Return (x, y) of the center of cell containing provided text 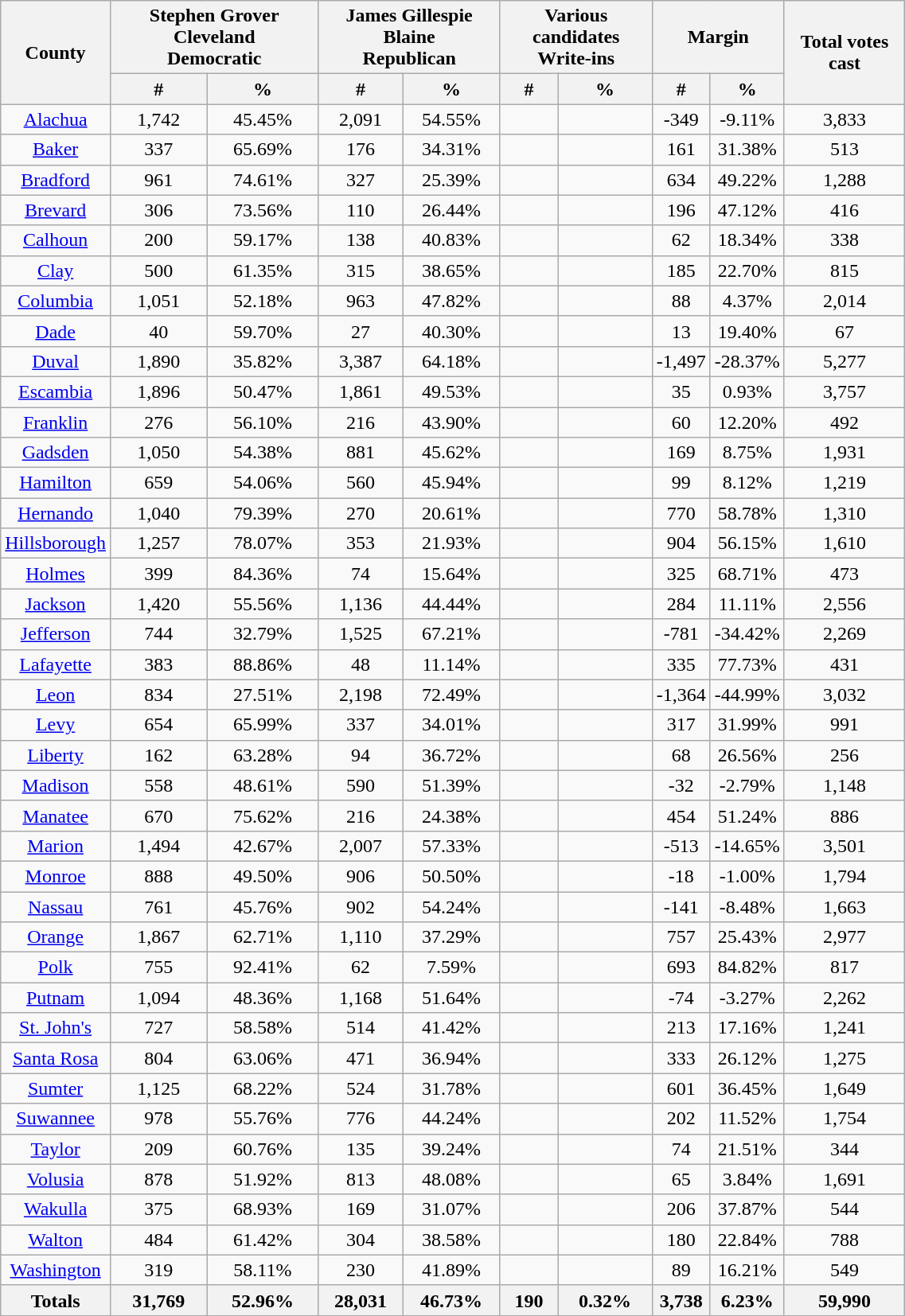
1,275 (845, 1058)
1,310 (845, 513)
Hamilton (56, 483)
25.43% (747, 937)
11.11% (747, 604)
1,148 (845, 785)
-18 (681, 876)
1,794 (845, 876)
317 (681, 725)
544 (845, 1209)
471 (361, 1058)
2,091 (361, 119)
92.41% (263, 968)
560 (361, 483)
514 (361, 1028)
834 (158, 695)
1,288 (845, 180)
727 (158, 1028)
84.82% (747, 968)
1,040 (158, 513)
59,990 (845, 1300)
59.17% (263, 240)
89 (681, 1270)
-1.00% (747, 876)
94 (361, 755)
44.44% (451, 604)
2,977 (845, 937)
45.62% (451, 453)
67 (845, 331)
3,387 (361, 361)
54.55% (451, 119)
1,754 (845, 1119)
48 (361, 664)
-141 (681, 906)
0.93% (747, 391)
817 (845, 968)
110 (361, 210)
-14.65% (747, 846)
344 (845, 1149)
7.59% (451, 968)
5,277 (845, 361)
161 (681, 150)
40 (158, 331)
Alachua (56, 119)
1,861 (361, 391)
Gadsden (56, 453)
1,050 (158, 453)
Total votes cast (845, 53)
26.56% (747, 755)
3,501 (845, 846)
315 (361, 271)
1,525 (361, 634)
40.83% (451, 240)
35 (681, 391)
Suwannee (56, 1119)
Manatee (56, 816)
County (56, 53)
961 (158, 180)
1,420 (158, 604)
Totals (56, 1300)
26.12% (747, 1058)
804 (158, 1058)
484 (158, 1240)
513 (845, 150)
51.39% (451, 785)
Baker (56, 150)
1,742 (158, 119)
-74 (681, 998)
Polk (56, 968)
1,649 (845, 1088)
59.70% (263, 331)
431 (845, 664)
-34.42% (747, 634)
84.36% (263, 574)
51.24% (747, 816)
2,262 (845, 998)
1,241 (845, 1028)
1,125 (158, 1088)
902 (361, 906)
31.99% (747, 725)
Various candidatesWrite-ins (576, 37)
-349 (681, 119)
8.75% (747, 453)
75.62% (263, 816)
8.12% (747, 483)
1,110 (361, 937)
3.84% (747, 1179)
64.18% (451, 361)
16.21% (747, 1270)
61.42% (263, 1240)
Monroe (56, 876)
Levy (56, 725)
37.87% (747, 1209)
88.86% (263, 664)
2,198 (361, 695)
60.76% (263, 1149)
68.71% (747, 574)
454 (681, 816)
654 (158, 725)
Dade (56, 331)
68.93% (263, 1209)
36.45% (747, 1088)
176 (361, 150)
2,269 (845, 634)
3,757 (845, 391)
49.22% (747, 180)
68 (681, 755)
202 (681, 1119)
213 (681, 1028)
325 (681, 574)
31.38% (747, 150)
761 (158, 906)
Brevard (56, 210)
693 (681, 968)
1,663 (845, 906)
Sumter (56, 1088)
1,136 (361, 604)
Putnam (56, 998)
473 (845, 574)
2,007 (361, 846)
4.37% (747, 301)
-1,497 (681, 361)
-2.79% (747, 785)
48.08% (451, 1179)
904 (681, 543)
58.78% (747, 513)
276 (158, 422)
1,219 (845, 483)
48.36% (263, 998)
634 (681, 180)
44.24% (451, 1119)
Wakulla (56, 1209)
Liberty (56, 755)
Stephen Grover ClevelandDemocratic (213, 37)
41.89% (451, 1270)
Jackson (56, 604)
13 (681, 331)
42.67% (263, 846)
49.50% (263, 876)
77.73% (747, 664)
34.01% (451, 725)
1,610 (845, 543)
26.44% (451, 210)
185 (681, 271)
54.24% (451, 906)
50.50% (451, 876)
1,691 (845, 1179)
St. John's (56, 1028)
James Gillespie BlaineRepublican (409, 37)
2,556 (845, 604)
1,890 (158, 361)
15.64% (451, 574)
338 (845, 240)
Hernando (56, 513)
-32 (681, 785)
46.73% (451, 1300)
353 (361, 543)
190 (529, 1300)
601 (681, 1088)
755 (158, 968)
-9.11% (747, 119)
206 (681, 1209)
63.28% (263, 755)
Nassau (56, 906)
180 (681, 1240)
17.16% (747, 1028)
50.47% (263, 391)
1,257 (158, 543)
38.58% (451, 1240)
670 (158, 816)
27.51% (263, 695)
Taylor (56, 1149)
1,094 (158, 998)
41.42% (451, 1028)
47.12% (747, 210)
65.99% (263, 725)
881 (361, 453)
1,931 (845, 453)
52.18% (263, 301)
319 (158, 1270)
2,014 (845, 301)
991 (845, 725)
18.34% (747, 240)
963 (361, 301)
886 (845, 816)
60 (681, 422)
744 (158, 634)
Hillsborough (56, 543)
45.45% (263, 119)
40.30% (451, 331)
27 (361, 331)
162 (158, 755)
196 (681, 210)
32.79% (263, 634)
492 (845, 422)
65.69% (263, 150)
78.07% (263, 543)
256 (845, 755)
55.76% (263, 1119)
Walton (56, 1240)
45.94% (451, 483)
99 (681, 483)
21.93% (451, 543)
52.96% (263, 1300)
209 (158, 1149)
284 (681, 604)
48.61% (263, 785)
1,051 (158, 301)
Calhoun (56, 240)
Duval (56, 361)
72.49% (451, 695)
416 (845, 210)
Leon (56, 695)
6.23% (747, 1300)
327 (361, 180)
306 (158, 210)
57.33% (451, 846)
24.38% (451, 816)
67.21% (451, 634)
906 (361, 876)
Volusia (56, 1179)
20.61% (451, 513)
270 (361, 513)
978 (158, 1119)
28,031 (361, 1300)
-44.99% (747, 695)
-28.37% (747, 361)
3,833 (845, 119)
79.39% (263, 513)
31,769 (158, 1300)
770 (681, 513)
73.56% (263, 210)
22.70% (747, 271)
31.78% (451, 1088)
375 (158, 1209)
788 (845, 1240)
230 (361, 1270)
55.56% (263, 604)
65 (681, 1179)
Santa Rosa (56, 1058)
-1,364 (681, 695)
Madison (56, 785)
88 (681, 301)
Franklin (56, 422)
34.31% (451, 150)
-781 (681, 634)
36.94% (451, 1058)
35.82% (263, 361)
62.71% (263, 937)
757 (681, 937)
54.06% (263, 483)
58.58% (263, 1028)
659 (158, 483)
37.29% (451, 937)
776 (361, 1119)
49.53% (451, 391)
38.65% (451, 271)
138 (361, 240)
25.39% (451, 180)
11.14% (451, 664)
39.24% (451, 1149)
Marion (56, 846)
135 (361, 1149)
11.52% (747, 1119)
Margin (718, 37)
54.38% (263, 453)
56.10% (263, 422)
58.11% (263, 1270)
590 (361, 785)
399 (158, 574)
Columbia (56, 301)
500 (158, 271)
524 (361, 1088)
36.72% (451, 755)
3,032 (845, 695)
888 (158, 876)
1,867 (158, 937)
Jefferson (56, 634)
74.61% (263, 180)
45.76% (263, 906)
549 (845, 1270)
815 (845, 271)
21.51% (747, 1149)
63.06% (263, 1058)
-513 (681, 846)
1,896 (158, 391)
56.15% (747, 543)
51.64% (451, 998)
Orange (56, 937)
19.40% (747, 331)
51.92% (263, 1179)
1,494 (158, 846)
304 (361, 1240)
-8.48% (747, 906)
31.07% (451, 1209)
200 (158, 240)
383 (158, 664)
-3.27% (747, 998)
47.82% (451, 301)
Bradford (56, 180)
558 (158, 785)
Clay (56, 271)
1,168 (361, 998)
Escambia (56, 391)
335 (681, 664)
333 (681, 1058)
0.32% (605, 1300)
3,738 (681, 1300)
Washington (56, 1270)
22.84% (747, 1240)
813 (361, 1179)
12.20% (747, 422)
61.35% (263, 271)
68.22% (263, 1088)
Lafayette (56, 664)
Holmes (56, 574)
43.90% (451, 422)
878 (158, 1179)
